For the text-containing cell, return its midpoint in [X, Y] coordinate format. 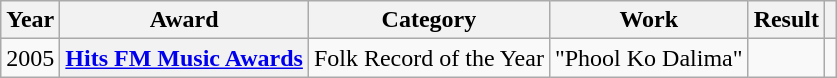
Hits FM Music Awards [184, 58]
Folk Record of the Year [428, 58]
Work [648, 20]
2005 [30, 58]
Category [428, 20]
Result [786, 20]
"Phool Ko Dalima" [648, 58]
Year [30, 20]
Award [184, 20]
